Find where the given text appears and provide that cell's center as (X, Y) coordinate. 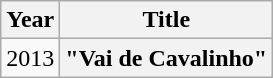
2013 (30, 58)
Title (166, 20)
"Vai de Cavalinho" (166, 58)
Year (30, 20)
